Provide the [X, Y] coordinate of the cell's center where the given text is located.  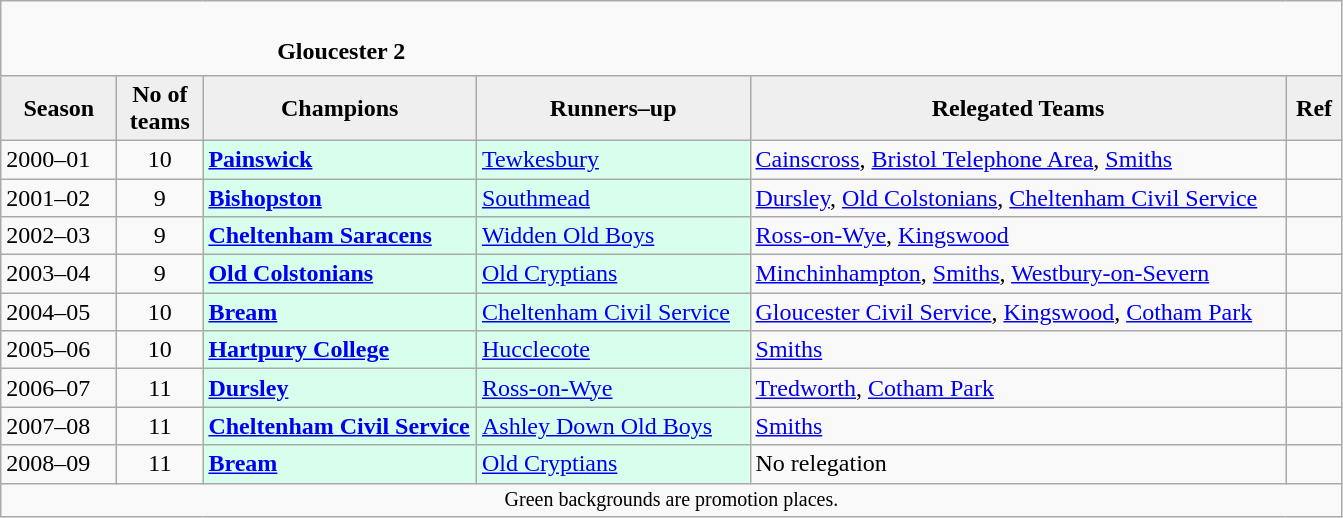
2007–08 [59, 426]
2004–05 [59, 312]
Old Colstonians [340, 274]
2001–02 [59, 197]
Hucclecote [613, 350]
Green backgrounds are promotion places. [672, 500]
2003–04 [59, 274]
Season [59, 108]
Dursley, Old Colstonians, Cheltenham Civil Service [1018, 197]
Ross-on-Wye [613, 388]
Ref [1314, 108]
Painswick [340, 159]
2000–01 [59, 159]
Minchinhampton, Smiths, Westbury-on-Severn [1018, 274]
Dursley [340, 388]
Ross-on-Wye, Kingswood [1018, 236]
Bishopston [340, 197]
No relegation [1018, 464]
Relegated Teams [1018, 108]
Widden Old Boys [613, 236]
2006–07 [59, 388]
No of teams [160, 108]
2008–09 [59, 464]
Tewkesbury [613, 159]
Champions [340, 108]
Gloucester Civil Service, Kingswood, Cotham Park [1018, 312]
2002–03 [59, 236]
Southmead [613, 197]
Tredworth, Cotham Park [1018, 388]
Cheltenham Saracens [340, 236]
Ashley Down Old Boys [613, 426]
Hartpury College [340, 350]
2005–06 [59, 350]
Cainscross, Bristol Telephone Area, Smiths [1018, 159]
Runners–up [613, 108]
